Find where the given text appears and provide that cell's center as [x, y] coordinate. 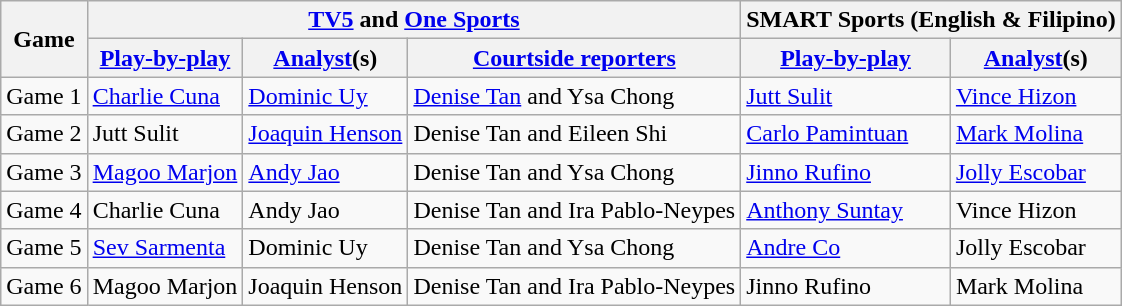
Andre Co [846, 248]
TV5 and One Sports [414, 20]
Game [44, 39]
Game 6 [44, 286]
Courtside reporters [574, 58]
Anthony Suntay [846, 210]
SMART Sports (English & Filipino) [932, 20]
Game 2 [44, 134]
Carlo Pamintuan [846, 134]
Game 4 [44, 210]
Sev Sarmenta [165, 248]
Game 5 [44, 248]
Denise Tan and Eileen Shi [574, 134]
Game 1 [44, 96]
Game 3 [44, 172]
